From the cell containing the given text, extract its center point as [x, y] coordinate. 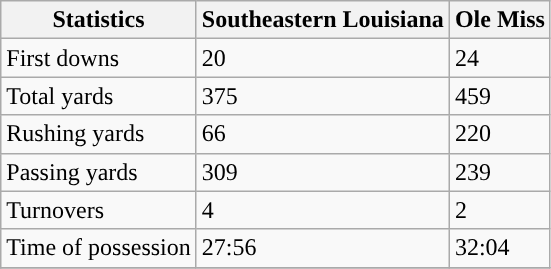
32:04 [500, 248]
220 [500, 134]
Statistics [99, 20]
Turnovers [99, 210]
2 [500, 210]
Time of possession [99, 248]
Ole Miss [500, 20]
66 [322, 134]
20 [322, 58]
24 [500, 58]
4 [322, 210]
27:56 [322, 248]
239 [500, 172]
Rushing yards [99, 134]
Passing yards [99, 172]
459 [500, 96]
375 [322, 96]
First downs [99, 58]
309 [322, 172]
Southeastern Louisiana [322, 20]
Total yards [99, 96]
